Scan for the cell matching the given text and deliver its [X, Y] coordinate at center. 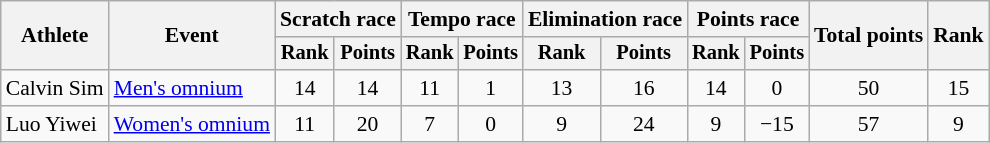
24 [644, 124]
15 [958, 88]
7 [430, 124]
−15 [777, 124]
Points race [748, 19]
20 [367, 124]
57 [868, 124]
Calvin Sim [55, 88]
1 [490, 88]
Luo Yiwei [55, 124]
Tempo race [462, 19]
Total points [868, 36]
Elimination race [605, 19]
13 [562, 88]
Women's omnium [192, 124]
Men's omnium [192, 88]
16 [644, 88]
Event [192, 36]
50 [868, 88]
Athlete [55, 36]
Scratch race [338, 19]
